From the cell containing the given text, extract its center point as [x, y] coordinate. 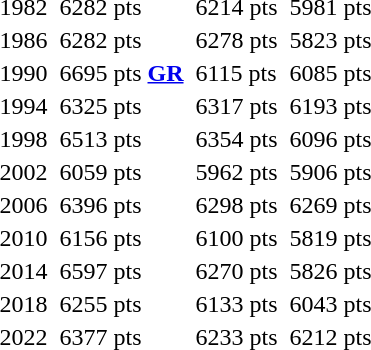
6695 pts GR [122, 73]
6133 pts [236, 304]
6354 pts [236, 139]
6059 pts [122, 172]
6115 pts [236, 73]
5962 pts [236, 172]
6255 pts [122, 304]
6278 pts [236, 40]
6325 pts [122, 106]
6156 pts [122, 238]
6100 pts [236, 238]
6513 pts [122, 139]
6270 pts [236, 271]
6317 pts [236, 106]
6282 pts [122, 40]
6597 pts [122, 271]
6396 pts [122, 205]
6298 pts [236, 205]
